Provide the (X, Y) coordinate of the cell's center where the given text is located.  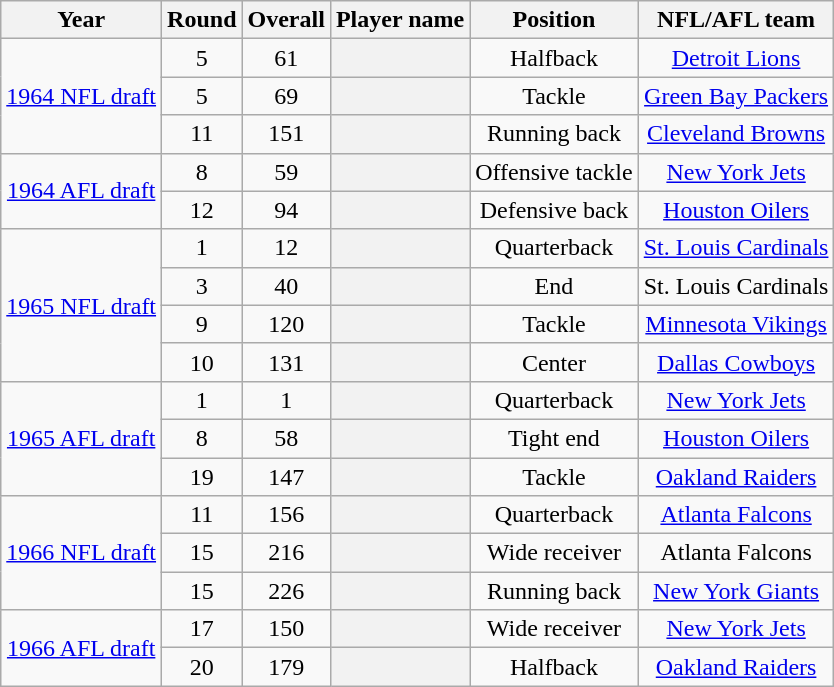
Detroit Lions (736, 58)
40 (286, 286)
New York Giants (736, 591)
Player name (400, 20)
94 (286, 210)
17 (202, 629)
69 (286, 96)
10 (202, 362)
131 (286, 362)
Round (202, 20)
Overall (286, 20)
147 (286, 477)
1966 AFL draft (82, 648)
Defensive back (554, 210)
58 (286, 438)
151 (286, 134)
1965 NFL draft (82, 305)
End (554, 286)
1964 NFL draft (82, 96)
61 (286, 58)
1965 AFL draft (82, 438)
120 (286, 324)
59 (286, 172)
NFL/AFL team (736, 20)
Minnesota Vikings (736, 324)
156 (286, 515)
1966 NFL draft (82, 553)
Tight end (554, 438)
Center (554, 362)
Position (554, 20)
150 (286, 629)
Cleveland Browns (736, 134)
1964 AFL draft (82, 191)
216 (286, 553)
9 (202, 324)
3 (202, 286)
179 (286, 667)
Dallas Cowboys (736, 362)
226 (286, 591)
Green Bay Packers (736, 96)
20 (202, 667)
19 (202, 477)
Year (82, 20)
Offensive tackle (554, 172)
